Return the [X, Y] coordinate for the center point of the cell that contains the specified text.  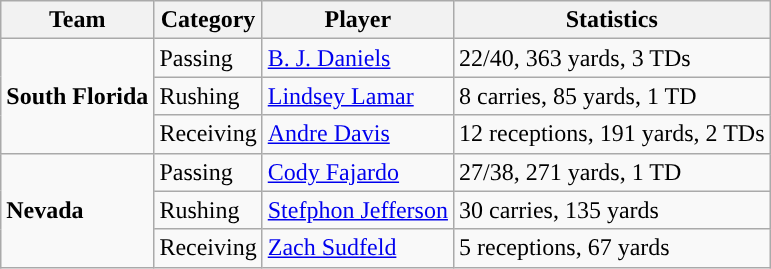
South Florida [78, 96]
Stefphon Jefferson [358, 210]
Category [208, 20]
Andre Davis [358, 134]
30 carries, 135 yards [612, 210]
Team [78, 20]
Player [358, 20]
Nevada [78, 210]
12 receptions, 191 yards, 2 TDs [612, 134]
5 receptions, 67 yards [612, 248]
B. J. Daniels [358, 58]
27/38, 271 yards, 1 TD [612, 172]
Lindsey Lamar [358, 96]
Zach Sudfeld [358, 248]
22/40, 363 yards, 3 TDs [612, 58]
Statistics [612, 20]
Cody Fajardo [358, 172]
8 carries, 85 yards, 1 TD [612, 96]
